Provide the [X, Y] coordinate of the cell's center where the given text is located.  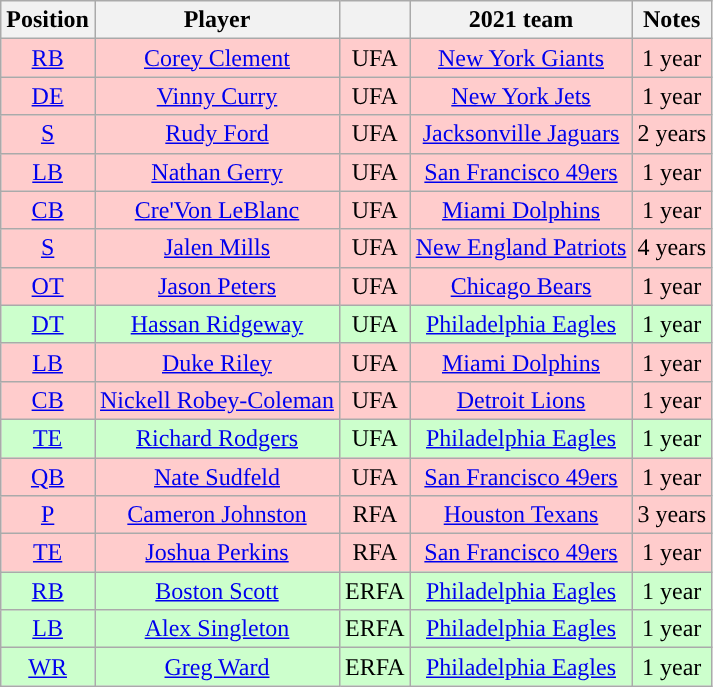
Nate Sudfeld [216, 477]
New York Giants [521, 58]
Jason Peters [216, 286]
Player [216, 20]
Greg Ward [216, 667]
3 years [672, 515]
DT [48, 324]
Houston Texans [521, 515]
Cameron Johnston [216, 515]
Cre'Von LeBlanc [216, 210]
Position [48, 20]
P [48, 515]
Chicago Bears [521, 286]
4 years [672, 248]
Duke Riley [216, 362]
Nickell Robey-Coleman [216, 400]
Richard Rodgers [216, 438]
Detroit Lions [521, 400]
Rudy Ford [216, 134]
Corey Clement [216, 58]
WR [48, 667]
New England Patriots [521, 248]
QB [48, 477]
2021 team [521, 20]
OT [48, 286]
Nathan Gerry [216, 172]
Vinny Curry [216, 96]
Notes [672, 20]
Hassan Ridgeway [216, 324]
Jalen Mills [216, 248]
New York Jets [521, 96]
Joshua Perkins [216, 553]
Boston Scott [216, 591]
2 years [672, 134]
Alex Singleton [216, 629]
DE [48, 96]
Jacksonville Jaguars [521, 134]
